Output the [x, y] coordinate of the center of the cell containing the given text.  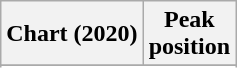
Chart (2020) [72, 34]
Peakposition [189, 34]
